Find where the given text appears and provide that cell's center as (X, Y) coordinate. 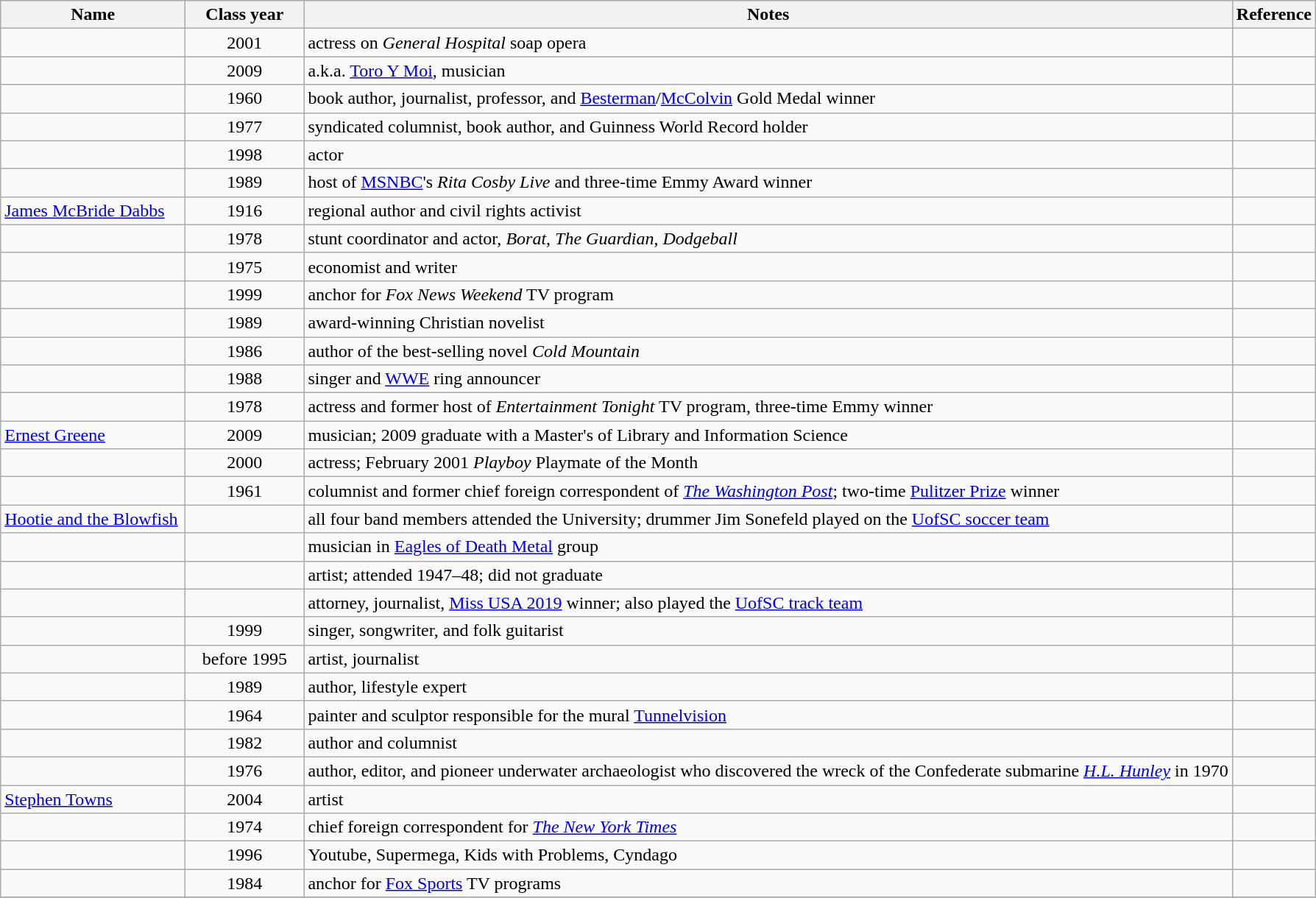
1982 (244, 743)
anchor for Fox Sports TV programs (768, 883)
award-winning Christian novelist (768, 322)
author, lifestyle expert (768, 687)
singer, songwriter, and folk guitarist (768, 631)
singer and WWE ring announcer (768, 379)
1984 (244, 883)
actress; February 2001 Playboy Playmate of the Month (768, 463)
economist and writer (768, 266)
2000 (244, 463)
Youtube, Supermega, Kids with Problems, Cyndago (768, 855)
1986 (244, 351)
all four band members attended the University; drummer Jim Sonefeld played on the UofSC soccer team (768, 519)
artist (768, 799)
musician in Eagles of Death Metal group (768, 547)
1974 (244, 827)
anchor for Fox News Weekend TV program (768, 294)
actress and former host of Entertainment Tonight TV program, three-time Emmy winner (768, 407)
Class year (244, 15)
a.k.a. Toro Y Moi, musician (768, 71)
1916 (244, 211)
author and columnist (768, 743)
author, editor, and pioneer underwater archaeologist who discovered the wreck of the Confederate submarine H.L. Hunley in 1970 (768, 771)
1977 (244, 127)
author of the best-selling novel Cold Mountain (768, 351)
regional author and civil rights activist (768, 211)
1975 (244, 266)
stunt coordinator and actor, Borat, The Guardian, Dodgeball (768, 238)
columnist and former chief foreign correspondent of The Washington Post; two-time Pulitzer Prize winner (768, 491)
James McBride Dabbs (93, 211)
Ernest Greene (93, 435)
1998 (244, 155)
2004 (244, 799)
musician; 2009 graduate with a Master's of Library and Information Science (768, 435)
before 1995 (244, 659)
Hootie and the Blowfish (93, 519)
1988 (244, 379)
syndicated columnist, book author, and Guinness World Record holder (768, 127)
1960 (244, 99)
painter and sculptor responsible for the mural Tunnelvision (768, 715)
1996 (244, 855)
actor (768, 155)
Name (93, 15)
1976 (244, 771)
Stephen Towns (93, 799)
2001 (244, 43)
Notes (768, 15)
1964 (244, 715)
host of MSNBC's Rita Cosby Live and three-time Emmy Award winner (768, 183)
artist, journalist (768, 659)
chief foreign correspondent for The New York Times (768, 827)
1961 (244, 491)
Reference (1273, 15)
attorney, journalist, Miss USA 2019 winner; also played the UofSC track team (768, 603)
actress on General Hospital soap opera (768, 43)
artist; attended 1947–48; did not graduate (768, 575)
book author, journalist, professor, and Besterman/McColvin Gold Medal winner (768, 99)
